Determine the (X, Y) coordinate at the center of the cell enclosing the given text.  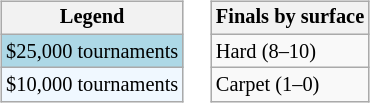
Carpet (1–0) (290, 85)
Legend (92, 18)
Finals by surface (290, 18)
$10,000 tournaments (92, 85)
$25,000 tournaments (92, 51)
Hard (8–10) (290, 51)
